Output the (X, Y) coordinate of the center of the cell containing the given text.  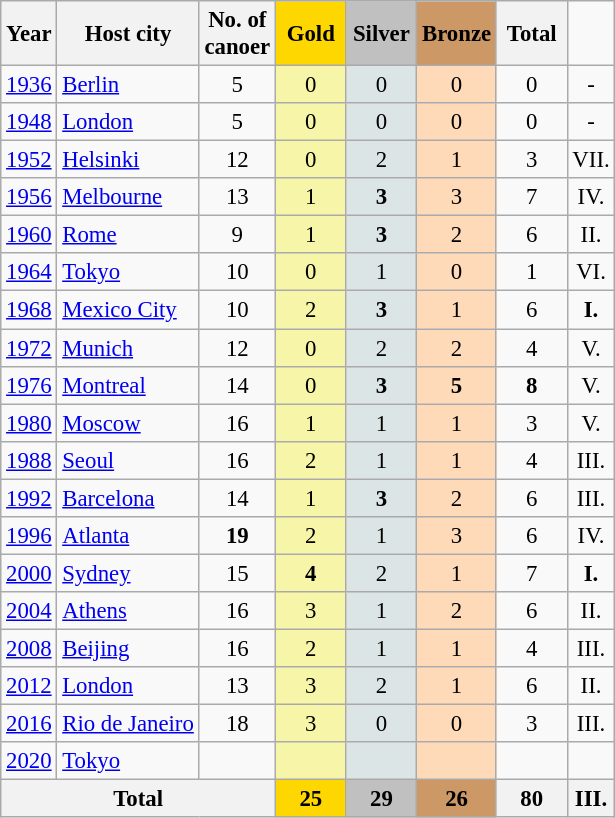
1960 (29, 235)
19 (237, 536)
Bronze (457, 34)
Year (29, 34)
Athens (128, 611)
8 (532, 385)
1964 (29, 273)
Helsinki (128, 160)
1948 (29, 122)
15 (237, 573)
26 (457, 799)
Rio de Janeiro (128, 724)
18 (237, 724)
Moscow (128, 423)
Rome (128, 235)
Munich (128, 348)
2016 (29, 724)
Atlanta (128, 536)
Gold (310, 34)
1952 (29, 160)
1996 (29, 536)
80 (532, 799)
Silver (382, 34)
Mexico City (128, 310)
Seoul (128, 460)
1972 (29, 348)
Berlin (128, 85)
1992 (29, 498)
1956 (29, 197)
Beijing (128, 648)
2012 (29, 686)
25 (310, 799)
VII. (591, 160)
1976 (29, 385)
1980 (29, 423)
Host city (128, 34)
1968 (29, 310)
9 (237, 235)
Montreal (128, 385)
1988 (29, 460)
2020 (29, 761)
Melbourne (128, 197)
2000 (29, 573)
1936 (29, 85)
29 (382, 799)
2008 (29, 648)
2004 (29, 611)
VI. (591, 273)
Sydney (128, 573)
No. ofcanoer (237, 34)
Barcelona (128, 498)
